Scan for the cell matching the given text and deliver its (X, Y) coordinate at center. 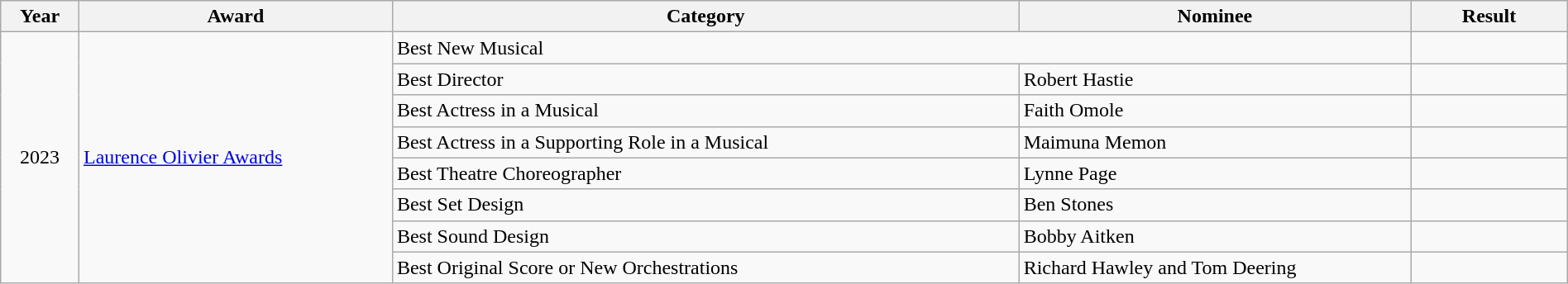
Maimuna Memon (1215, 142)
Result (1489, 17)
Award (235, 17)
Faith Omole (1215, 111)
Ben Stones (1215, 205)
Best Actress in a Musical (705, 111)
Best Sound Design (705, 236)
Best New Musical (901, 48)
Nominee (1215, 17)
Best Actress in a Supporting Role in a Musical (705, 142)
Lynne Page (1215, 173)
Best Original Score or New Orchestrations (705, 267)
Bobby Aitken (1215, 236)
Year (40, 17)
Best Theatre Choreographer (705, 173)
Best Director (705, 79)
Category (705, 17)
2023 (40, 158)
Laurence Olivier Awards (235, 158)
Richard Hawley and Tom Deering (1215, 267)
Robert Hastie (1215, 79)
Best Set Design (705, 205)
